Search for the cell housing the specified text and yield its [X, Y] center coordinate. 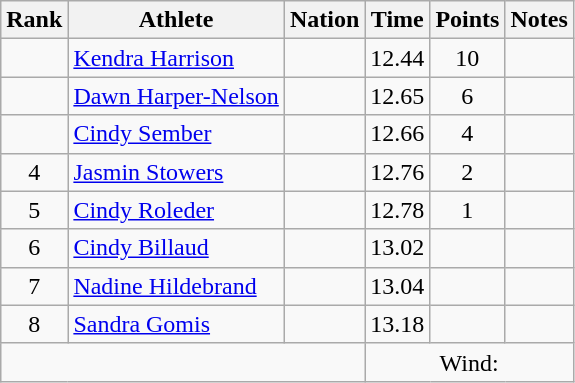
Athlete [176, 20]
8 [34, 324]
7 [34, 286]
Notes [539, 20]
5 [34, 210]
Time [398, 20]
Dawn Harper-Nelson [176, 96]
12.78 [398, 210]
Cindy Billaud [176, 248]
Points [468, 20]
Cindy Roleder [176, 210]
Nation [324, 20]
Sandra Gomis [176, 324]
Jasmin Stowers [176, 172]
13.18 [398, 324]
10 [468, 58]
Cindy Sember [176, 134]
2 [468, 172]
Kendra Harrison [176, 58]
13.02 [398, 248]
Rank [34, 20]
13.04 [398, 286]
1 [468, 210]
12.66 [398, 134]
Nadine Hildebrand [176, 286]
Wind: [470, 362]
12.65 [398, 96]
12.44 [398, 58]
12.76 [398, 172]
